Determine the [X, Y] coordinate at the center of the cell enclosing the given text.  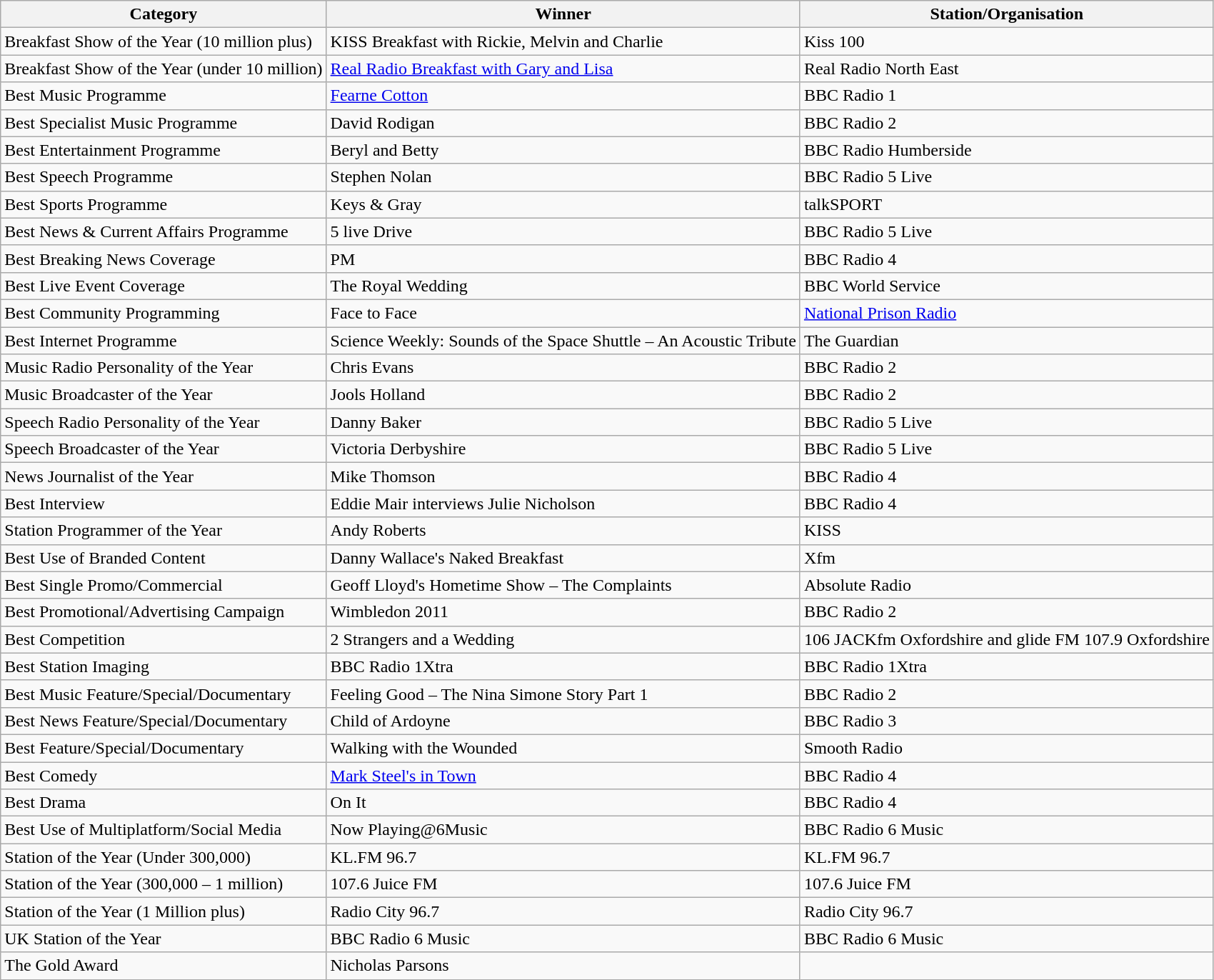
talkSPORT [1007, 204]
News Journalist of the Year [164, 476]
Real Radio North East [1007, 69]
Now Playing@6Music [563, 830]
The Gold Award [164, 966]
Child of Ardoyne [563, 721]
Category [164, 14]
The Guardian [1007, 341]
Best Internet Programme [164, 341]
Station/Organisation [1007, 14]
Jools Holland [563, 395]
Breakfast Show of the Year (under 10 million) [164, 69]
Danny Wallace's Naked Breakfast [563, 558]
Station of the Year (1 Million plus) [164, 911]
Station of the Year (300,000 – 1 million) [164, 884]
UK Station of the Year [164, 939]
Best Use of Branded Content [164, 558]
Best Speech Programme [164, 177]
Face to Face [563, 313]
Andy Roberts [563, 531]
Best News & Current Affairs Programme [164, 231]
Geoff Lloyd's Hometime Show – The Complaints [563, 585]
Best Breaking News Coverage [164, 259]
106 JACKfm Oxfordshire and glide FM 107.9 Oxfordshire [1007, 639]
Kiss 100 [1007, 41]
BBC Radio Humberside [1007, 150]
Speech Broadcaster of the Year [164, 449]
Keys & Gray [563, 204]
Best Comedy [164, 775]
Mark Steel's in Town [563, 775]
2 Strangers and a Wedding [563, 639]
Music Radio Personality of the Year [164, 368]
National Prison Radio [1007, 313]
Music Broadcaster of the Year [164, 395]
Breakfast Show of the Year (10 million plus) [164, 41]
BBC Radio 3 [1007, 721]
Best Music Feature/Special/Documentary [164, 694]
The Royal Wedding [563, 286]
Wimbledon 2011 [563, 612]
Danny Baker [563, 422]
Best Station Imaging [164, 666]
Speech Radio Personality of the Year [164, 422]
Walking with the Wounded [563, 748]
Best Music Programme [164, 96]
Feeling Good – The Nina Simone Story Part 1 [563, 694]
Victoria Derbyshire [563, 449]
Stephen Nolan [563, 177]
Best Feature/Special/Documentary [164, 748]
Best Sports Programme [164, 204]
Best Community Programming [164, 313]
Mike Thomson [563, 476]
Best Drama [164, 803]
PM [563, 259]
Best Single Promo/Commercial [164, 585]
On It [563, 803]
Best Live Event Coverage [164, 286]
Chris Evans [563, 368]
Science Weekly: Sounds of the Space Shuttle – An Acoustic Tribute [563, 341]
KISS [1007, 531]
KISS Breakfast with Rickie, Melvin and Charlie [563, 41]
Beryl and Betty [563, 150]
Best Specialist Music Programme [164, 123]
5 live Drive [563, 231]
Best Interview [164, 504]
Xfm [1007, 558]
Winner [563, 14]
Best News Feature/Special/Documentary [164, 721]
Best Use of Multiplatform/Social Media [164, 830]
David Rodigan [563, 123]
Nicholas Parsons [563, 966]
BBC Radio 1 [1007, 96]
Real Radio Breakfast with Gary and Lisa [563, 69]
Absolute Radio [1007, 585]
Eddie Mair interviews Julie Nicholson [563, 504]
Fearne Cotton [563, 96]
BBC World Service [1007, 286]
Station of the Year (Under 300,000) [164, 857]
Best Entertainment Programme [164, 150]
Smooth Radio [1007, 748]
Best Promotional/Advertising Campaign [164, 612]
Station Programmer of the Year [164, 531]
Best Competition [164, 639]
